Search for the cell housing the specified text and yield its [x, y] center coordinate. 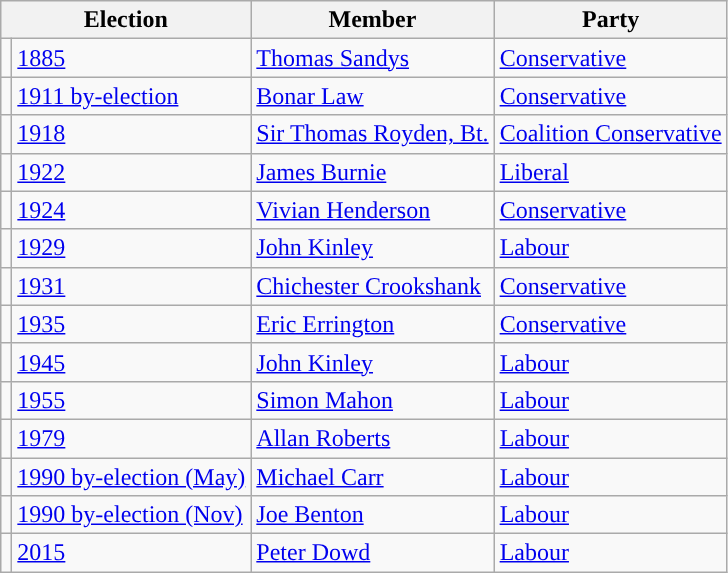
1935 [132, 324]
Peter Dowd [372, 553]
Coalition Conservative [610, 134]
1885 [132, 58]
1924 [132, 210]
1990 by-election (Nov) [132, 515]
1945 [132, 362]
Joe Benton [372, 515]
Sir Thomas Royden, Bt. [372, 134]
1922 [132, 172]
Allan Roberts [372, 438]
Bonar Law [372, 96]
1929 [132, 248]
1990 by-election (May) [132, 477]
Eric Errington [372, 324]
Vivian Henderson [372, 210]
1931 [132, 286]
2015 [132, 553]
James Burnie [372, 172]
1955 [132, 400]
Simon Mahon [372, 400]
1979 [132, 438]
Michael Carr [372, 477]
Liberal [610, 172]
1911 by-election [132, 96]
Party [610, 20]
Thomas Sandys [372, 58]
1918 [132, 134]
Election [126, 20]
Chichester Crookshank [372, 286]
Member [372, 20]
